Return [X, Y] of the center of cell containing provided text 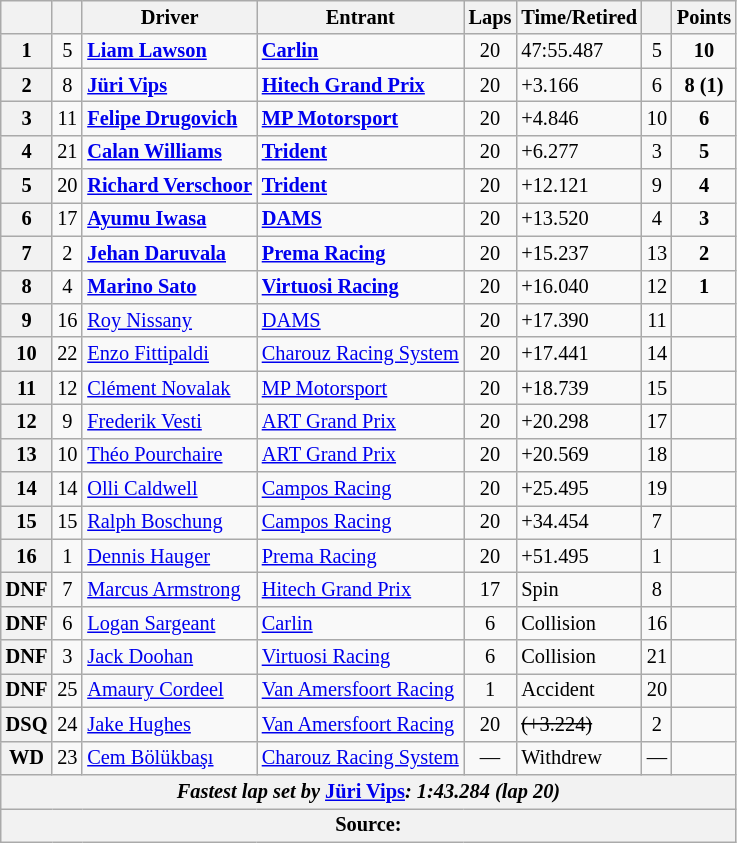
Points [704, 17]
25 [67, 690]
Liam Lawson [169, 51]
+34.454 [579, 522]
18 [657, 455]
Marcus Armstrong [169, 589]
47:55.487 [579, 51]
Théo Pourchaire [169, 455]
Fastest lap set by Jüri Vips: 1:43.284 (lap 20) [368, 791]
+13.520 [579, 219]
Cem Bölükbaşı [169, 758]
+20.298 [579, 421]
+17.441 [579, 354]
Source: [368, 825]
8 (1) [704, 85]
Spin [579, 589]
DSQ [27, 724]
+3.166 [579, 85]
Jehan Daruvala [169, 253]
Jack Doohan [169, 657]
23 [67, 758]
Felipe Drugovich [169, 118]
Marino Sato [169, 287]
Clément Novalak [169, 388]
22 [67, 354]
Calan Williams [169, 152]
Accident [579, 690]
Laps [490, 17]
+18.739 [579, 388]
Ayumu Iwasa [169, 219]
+4.846 [579, 118]
+15.237 [579, 253]
+12.121 [579, 186]
Roy Nissany [169, 320]
24 [67, 724]
+16.040 [579, 287]
+25.495 [579, 489]
Logan Sargeant [169, 623]
Withdrew [579, 758]
+17.390 [579, 320]
Dennis Hauger [169, 556]
Amaury Cordeel [169, 690]
WD [27, 758]
Driver [169, 17]
Jüri Vips [169, 85]
Entrant [360, 17]
Time/Retired [579, 17]
+20.569 [579, 455]
+6.277 [579, 152]
Jake Hughes [169, 724]
Ralph Boschung [169, 522]
19 [657, 489]
Frederik Vesti [169, 421]
Enzo Fittipaldi [169, 354]
+51.495 [579, 556]
Olli Caldwell [169, 489]
(+3.224) [579, 724]
Richard Verschoor [169, 186]
